Find where the given text appears and provide that cell's center as [x, y] coordinate. 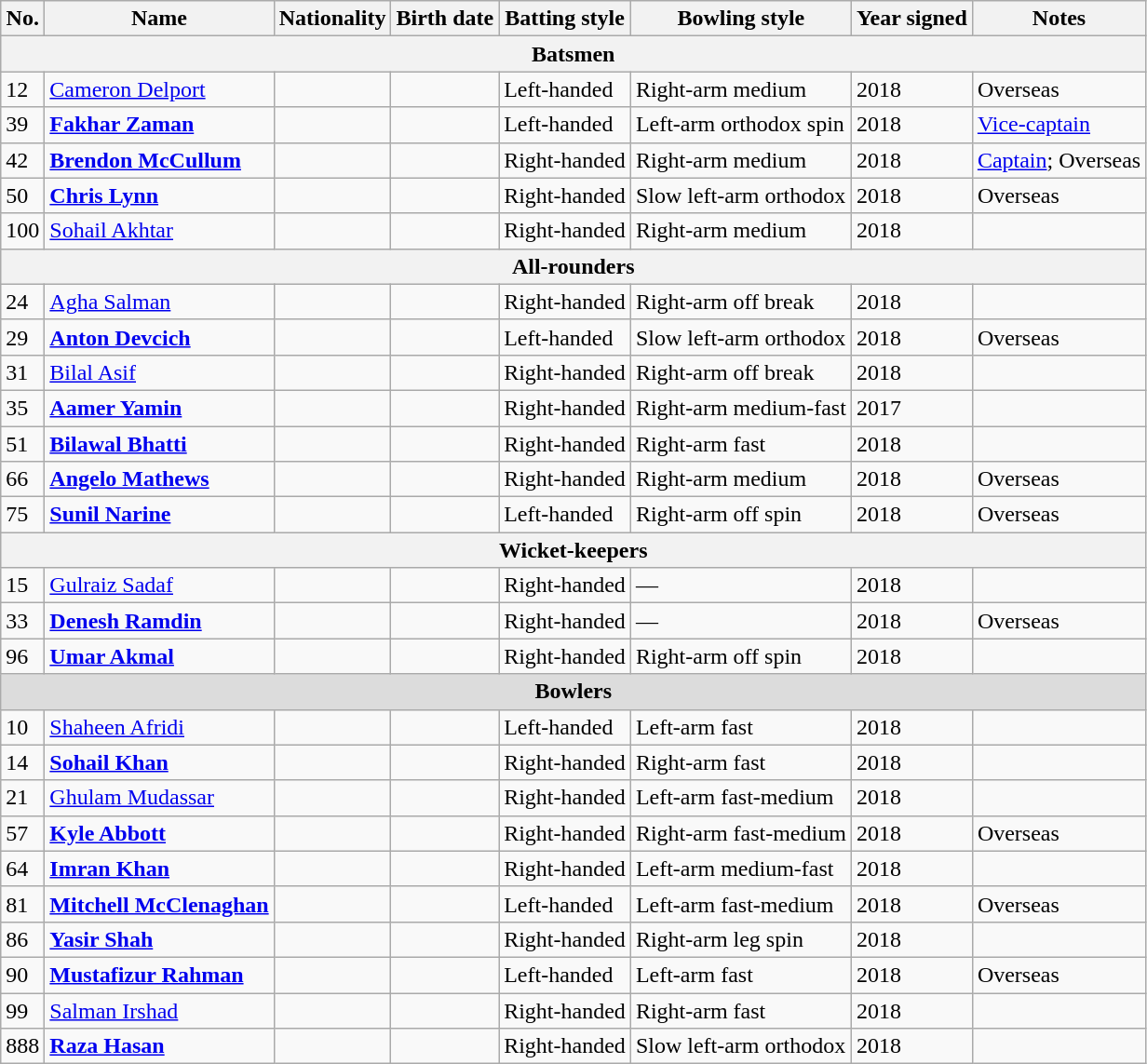
Yasir Shah [159, 939]
51 [22, 444]
Wicket-keepers [573, 550]
No. [22, 19]
42 [22, 160]
33 [22, 621]
Kyle Abbott [159, 833]
10 [22, 727]
75 [22, 515]
Right-arm leg spin [741, 939]
81 [22, 904]
21 [22, 798]
14 [22, 762]
Angelo Mathews [159, 479]
39 [22, 125]
Gulraiz Sadaf [159, 586]
2017 [911, 408]
Captain; Overseas [1059, 160]
99 [22, 1010]
Denesh Ramdin [159, 621]
50 [22, 195]
Name [159, 19]
12 [22, 89]
Right-arm fast-medium [741, 833]
35 [22, 408]
Fakhar Zaman [159, 125]
31 [22, 372]
Vice-captain [1059, 125]
Right-arm medium-fast [741, 408]
Aamer Yamin [159, 408]
Shaheen Afridi [159, 727]
15 [22, 586]
66 [22, 479]
Umar Akmal [159, 656]
Bilawal Bhatti [159, 444]
Sohail Akhtar [159, 231]
Cameron Delport [159, 89]
Mustafizur Rahman [159, 975]
Batting style [565, 19]
57 [22, 833]
Salman Irshad [159, 1010]
64 [22, 869]
Left-arm medium-fast [741, 869]
Left-arm orthodox spin [741, 125]
Brendon McCullum [159, 160]
90 [22, 975]
86 [22, 939]
29 [22, 337]
Batsmen [573, 54]
24 [22, 302]
Imran Khan [159, 869]
Nationality [332, 19]
Bilal Asif [159, 372]
Raza Hasan [159, 1046]
Bowlers [573, 692]
Year signed [911, 19]
Mitchell McClenaghan [159, 904]
Birth date [445, 19]
Anton Devcich [159, 337]
96 [22, 656]
Ghulam Mudassar [159, 798]
Notes [1059, 19]
100 [22, 231]
Agha Salman [159, 302]
Bowling style [741, 19]
Sunil Narine [159, 515]
888 [22, 1046]
All-rounders [573, 266]
Chris Lynn [159, 195]
Sohail Khan [159, 762]
